For the text-containing cell, return its midpoint in (X, Y) coordinate format. 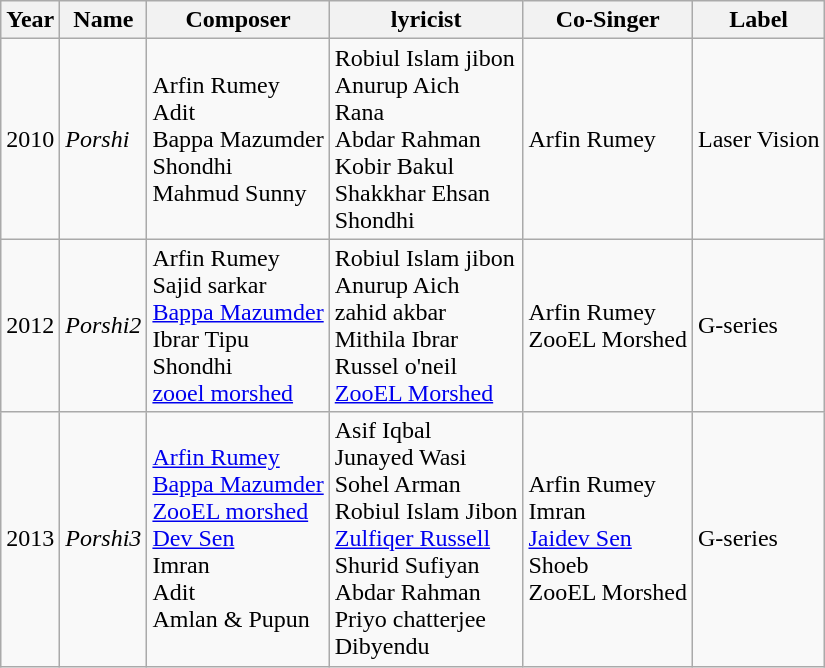
Porshi3 (104, 539)
Arfin Rumey Bappa Mazumder ZooEL morshed Dev Sen Imran Adit Amlan & Pupun (238, 539)
Porshi (104, 139)
Co-Singer (608, 20)
lyricist (426, 20)
Arfin Rumey Sajid sarkar Bappa Mazumder Ibrar Tipu Shondhi zooel morshed (238, 326)
Composer (238, 20)
Porshi2 (104, 326)
Arfin Rumey Adit Bappa Mazumder Shondhi Mahmud Sunny (238, 139)
Robiul Islam jibon Anurup Aich Rana Abdar Rahman Kobir Bakul Shakkhar Ehsan Shondhi (426, 139)
2010 (30, 139)
Name (104, 20)
Arfin Rumey ZooEL Morshed (608, 326)
Robiul Islam jibon Anurup Aich zahid akbar Mithila Ibrar Russel o'neil ZooEL Morshed (426, 326)
Asif Iqbal Junayed Wasi Sohel Arman Robiul Islam Jibon Zulfiqer Russell Shurid Sufiyan Abdar Rahman Priyo chatterjee Dibyendu (426, 539)
Arfin Rumey Imran Jaidev Sen Shoeb ZooEL Morshed (608, 539)
Laser Vision (758, 139)
Label (758, 20)
2013 (30, 539)
2012 (30, 326)
Year (30, 20)
Arfin Rumey (608, 139)
